Provide the (X, Y) coordinate of the cell's center where the given text is located.  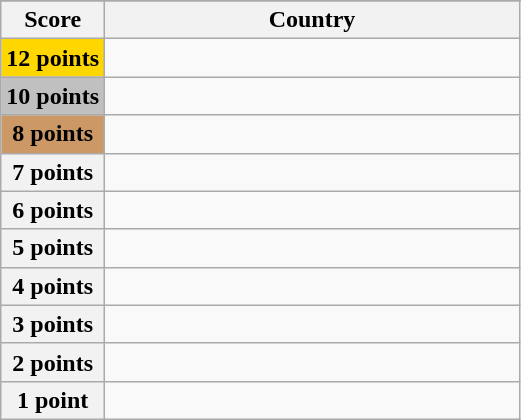
1 point (53, 400)
7 points (53, 172)
4 points (53, 286)
6 points (53, 210)
8 points (53, 134)
3 points (53, 324)
2 points (53, 362)
10 points (53, 96)
12 points (53, 58)
Score (53, 20)
5 points (53, 248)
Country (312, 20)
